Detect which cell encompasses the target text, then output its (X, Y) center coordinate. 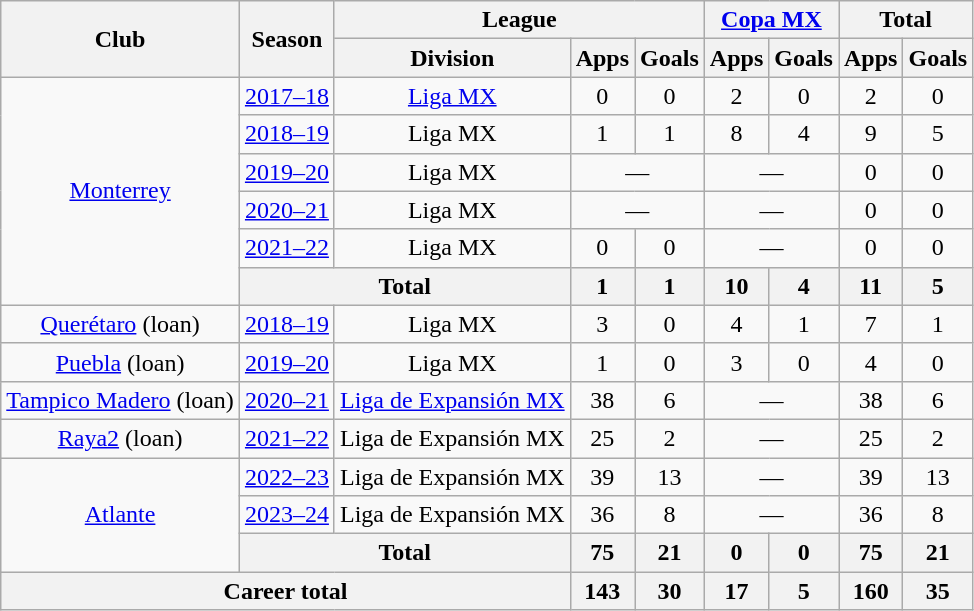
2022–23 (286, 477)
160 (870, 591)
7 (870, 324)
17 (736, 591)
Puebla (loan) (120, 362)
League (519, 20)
2017–18 (286, 96)
Club (120, 39)
Atlante (120, 515)
30 (670, 591)
Season (286, 39)
Copa MX (771, 20)
Tampico Madero (loan) (120, 400)
10 (736, 286)
143 (602, 591)
Querétaro (loan) (120, 324)
Division (452, 58)
9 (870, 134)
2023–24 (286, 515)
Raya2 (loan) (120, 438)
Monterrey (120, 191)
11 (870, 286)
Career total (286, 591)
35 (938, 591)
